Output the (X, Y) coordinate of the center of the cell containing the given text.  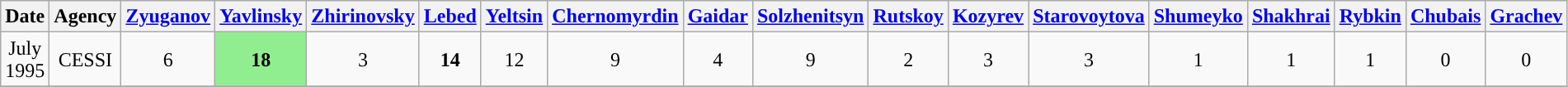
Kozyrev (988, 17)
6 (168, 60)
Date (25, 17)
Grachev (1526, 17)
Starovoytova (1089, 17)
Yeltsin (514, 17)
Gaidar (718, 17)
Shakhrai (1291, 17)
CESSI (86, 60)
Yavlinsky (261, 17)
4 (718, 60)
14 (450, 60)
18 (261, 60)
Rybkin (1370, 17)
12 (514, 60)
Zhirinovsky (363, 17)
Chernomyrdin (615, 17)
Agency (86, 17)
Chubais (1445, 17)
Rutskoy (908, 17)
Zyuganov (168, 17)
2 (908, 60)
Lebed (450, 17)
Solzhenitsyn (810, 17)
July 1995 (25, 60)
Shumeyko (1198, 17)
